For the text-containing cell, return its midpoint in [X, Y] coordinate format. 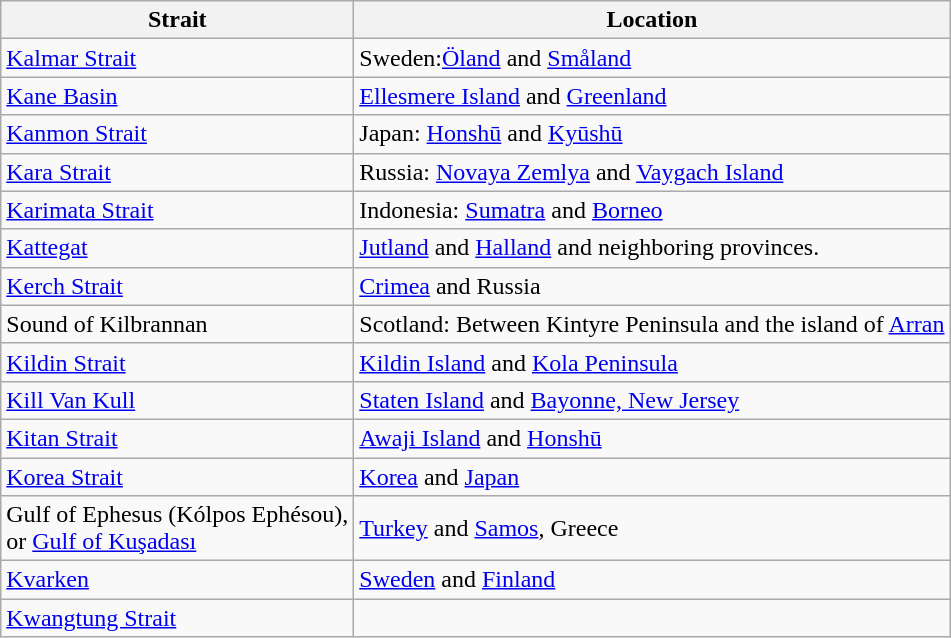
Awaji Island and Honshū [652, 438]
Kildin Island and Kola Peninsula [652, 362]
Kara Strait [178, 172]
Korea and Japan [652, 477]
Scotland: Between Kintyre Peninsula and the island of Arran [652, 324]
Kill Van Kull [178, 400]
Russia: Novaya Zemlya and Vaygach Island [652, 172]
Karimata Strait [178, 210]
Kerch Strait [178, 286]
Kanmon Strait [178, 134]
Ellesmere Island and Greenland [652, 96]
Kwangtung Strait [178, 618]
Japan: Honshū and Kyūshū [652, 134]
Sweden:Öland and Småland [652, 58]
Korea Strait [178, 477]
Indonesia: Sumatra and Borneo [652, 210]
Sound of Kilbrannan [178, 324]
Gulf of Ephesus (Kólpos Ephésou),or Gulf of Kuşadası [178, 528]
Kattegat [178, 248]
Kitan Strait [178, 438]
Kalmar Strait [178, 58]
Kvarken [178, 580]
Kane Basin [178, 96]
Sweden and Finland [652, 580]
Crimea and Russia [652, 286]
Jutland and Halland and neighboring provinces. [652, 248]
Turkey and Samos, Greece [652, 528]
Strait [178, 20]
Location [652, 20]
Staten Island and Bayonne, New Jersey [652, 400]
Kildin Strait [178, 362]
